Extract the [X, Y] coordinate from the center of the cell holding the provided text.  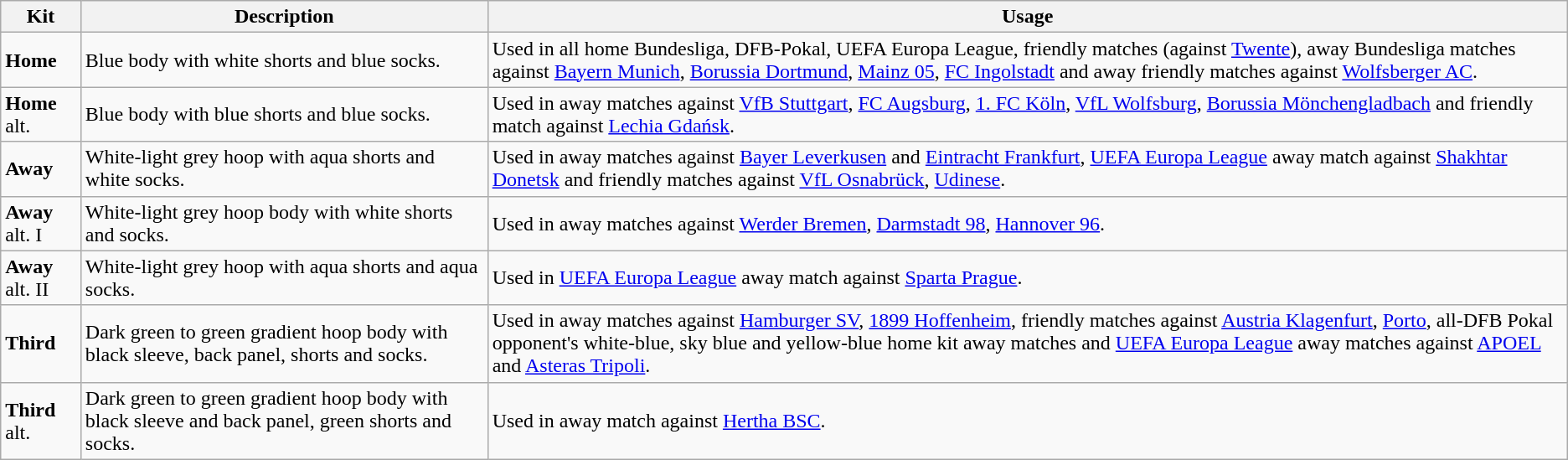
Third alt. [41, 421]
Home alt. [41, 114]
Description [284, 17]
Dark green to green gradient hoop body with black sleeve and back panel, green shorts and socks. [284, 421]
Third [41, 344]
White-light grey hoop with aqua shorts and aqua socks. [284, 278]
Away [41, 169]
White-light grey hoop with aqua shorts and white socks. [284, 169]
Blue body with white shorts and blue socks. [284, 60]
Used in UEFA Europa League away match against Sparta Prague. [1027, 278]
Usage [1027, 17]
Blue body with blue shorts and blue socks. [284, 114]
Kit [41, 17]
Away alt. II [41, 278]
Away alt. I [41, 223]
White-light grey hoop body with white shorts and socks. [284, 223]
Used in away match against Hertha BSC. [1027, 421]
Used in away matches against Werder Bremen, Darmstadt 98, Hannover 96. [1027, 223]
Home [41, 60]
Dark green to green gradient hoop body with black sleeve, back panel, shorts and socks. [284, 344]
